Locate the cell with the specified text and output its [x, y] center coordinate. 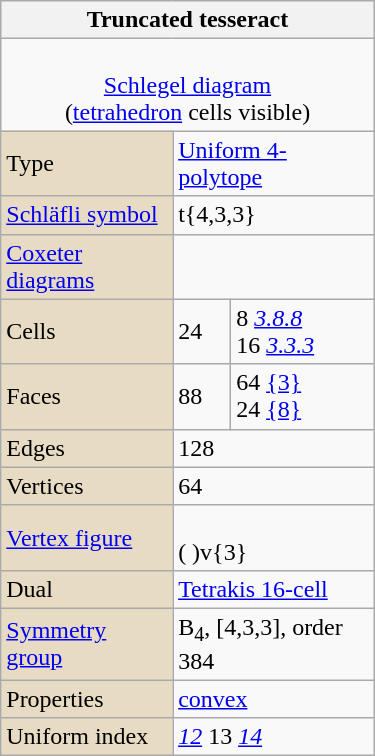
Properties [87, 699]
88 [202, 396]
24 [202, 332]
Cells [87, 332]
convex [274, 699]
Uniform index [87, 737]
Schlegel diagram(tetrahedron cells visible) [188, 85]
B4, [4,3,3], order 384 [274, 644]
Tetrakis 16-cell [274, 589]
Dual [87, 589]
12 13 14 [274, 737]
Schläfli symbol [87, 215]
64 {3}24 {8} [303, 396]
Edges [87, 448]
Coxeter diagrams [87, 266]
64 [274, 486]
Vertex figure [87, 538]
128 [274, 448]
Vertices [87, 486]
Uniform 4-polytope [274, 164]
8 3.8.8 16 3.3.3 [303, 332]
( )v{3} [274, 538]
t{4,3,3} [274, 215]
Truncated tesseract [188, 20]
Symmetry group [87, 644]
Type [87, 164]
Faces [87, 396]
